Determine the [x, y] coordinate at the center of the cell enclosing the given text.  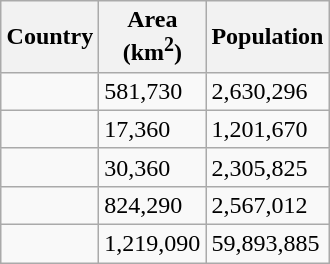
824,290 [152, 205]
Country [50, 37]
Area(km2) [152, 37]
1,219,090 [152, 244]
2,630,296 [268, 91]
59,893,885 [268, 244]
Population [268, 37]
2,567,012 [268, 205]
1,201,670 [268, 129]
2,305,825 [268, 167]
581,730 [152, 91]
17,360 [152, 129]
30,360 [152, 167]
